Determine the [X, Y] coordinate at the center of the cell enclosing the given text.  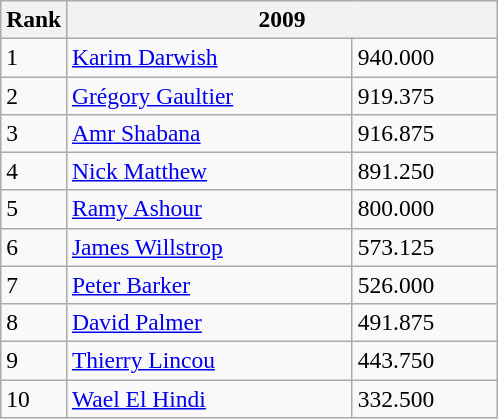
9 [34, 360]
332.500 [424, 398]
800.000 [424, 209]
7 [34, 285]
8 [34, 322]
5 [34, 209]
916.875 [424, 133]
Karim Darwish [210, 57]
2009 [282, 19]
443.750 [424, 360]
4 [34, 171]
Wael El Hindi [210, 398]
2 [34, 95]
573.125 [424, 247]
526.000 [424, 285]
Rank [34, 19]
Ramy Ashour [210, 209]
Amr Shabana [210, 133]
10 [34, 398]
891.250 [424, 171]
940.000 [424, 57]
Thierry Lincou [210, 360]
David Palmer [210, 322]
491.875 [424, 322]
6 [34, 247]
James Willstrop [210, 247]
Nick Matthew [210, 171]
1 [34, 57]
919.375 [424, 95]
Peter Barker [210, 285]
3 [34, 133]
Grégory Gaultier [210, 95]
